Return [X, Y] of the center of cell containing provided text 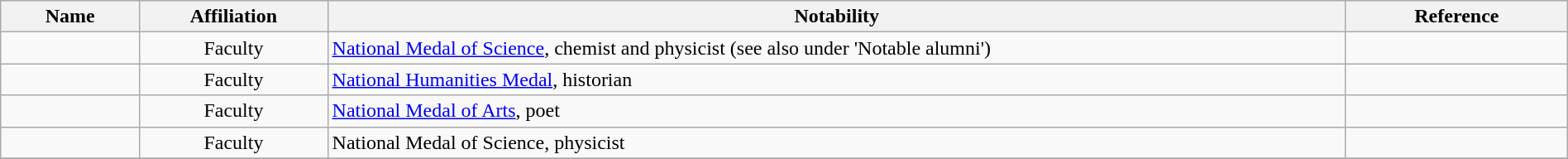
National Humanities Medal, historian [837, 79]
Notability [837, 17]
Affiliation [233, 17]
National Medal of Science, physicist [837, 142]
National Medal of Science, chemist and physicist (see also under 'Notable alumni') [837, 48]
Reference [1456, 17]
National Medal of Arts, poet [837, 111]
Name [70, 17]
